Pinpoint the cell where the given text exists, returning its [X, Y] midpoint coordinate. 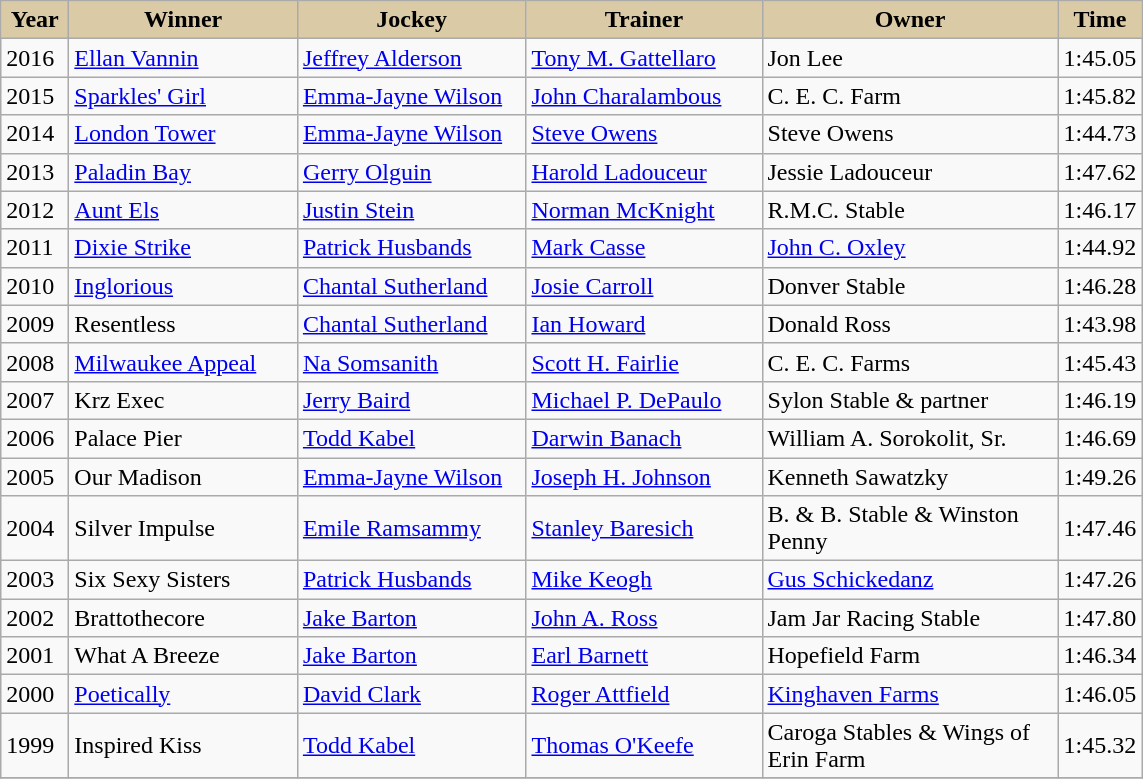
2010 [35, 286]
Kenneth Sawatzky [910, 477]
2013 [35, 172]
John A. Ross [644, 618]
2002 [35, 618]
1:46.34 [1100, 656]
1:46.28 [1100, 286]
Jeffrey Alderson [412, 58]
2009 [35, 324]
Donald Ross [910, 324]
Winner [184, 20]
1:47.26 [1100, 580]
1:47.62 [1100, 172]
1:47.46 [1100, 528]
1:44.92 [1100, 248]
Emile Ramsammy [412, 528]
Jam Jar Racing Stable [910, 618]
Silver Impulse [184, 528]
1999 [35, 746]
Year [35, 20]
2011 [35, 248]
Sylon Stable & partner [910, 400]
Six Sexy Sisters [184, 580]
2006 [35, 438]
C. E. C. Farms [910, 362]
2004 [35, 528]
Josie Carroll [644, 286]
1:45.82 [1100, 96]
Mark Casse [644, 248]
Norman McKnight [644, 210]
1:46.69 [1100, 438]
2008 [35, 362]
Time [1100, 20]
Palace Pier [184, 438]
1:46.17 [1100, 210]
Caroga Stables & Wings of Erin Farm [910, 746]
Inspired Kiss [184, 746]
2000 [35, 694]
William A. Sorokolit, Sr. [910, 438]
Jessie Ladouceur [910, 172]
R.M.C. Stable [910, 210]
Ellan Vannin [184, 58]
1:49.26 [1100, 477]
Justin Stein [412, 210]
2005 [35, 477]
Gerry Olguin [412, 172]
Jon Lee [910, 58]
2001 [35, 656]
Kinghaven Farms [910, 694]
1:47.80 [1100, 618]
Thomas O'Keefe [644, 746]
Earl Barnett [644, 656]
Roger Attfield [644, 694]
Milwaukee Appeal [184, 362]
Harold Ladouceur [644, 172]
2003 [35, 580]
C. E. C. Farm [910, 96]
2007 [35, 400]
Poetically [184, 694]
Gus Schickedanz [910, 580]
1:46.19 [1100, 400]
Mike Keogh [644, 580]
1:43.98 [1100, 324]
Scott H. Fairlie [644, 362]
2016 [35, 58]
1:46.05 [1100, 694]
Darwin Banach [644, 438]
Joseph H. Johnson [644, 477]
B. & B. Stable & Winston Penny [910, 528]
Tony M. Gattellaro [644, 58]
1:45.32 [1100, 746]
Dixie Strike [184, 248]
John C. Oxley [910, 248]
2015 [35, 96]
2012 [35, 210]
Aunt Els [184, 210]
Na Somsanith [412, 362]
Brattothecore [184, 618]
Trainer [644, 20]
Michael P. DePaulo [644, 400]
Jockey [412, 20]
Donver Stable [910, 286]
Sparkles' Girl [184, 96]
Jerry Baird [412, 400]
London Tower [184, 134]
1:45.43 [1100, 362]
Krz Exec [184, 400]
Owner [910, 20]
What A Breeze [184, 656]
David Clark [412, 694]
2014 [35, 134]
Paladin Bay [184, 172]
John Charalambous [644, 96]
Stanley Baresich [644, 528]
Inglorious [184, 286]
Our Madison [184, 477]
1:45.05 [1100, 58]
1:44.73 [1100, 134]
Hopefield Farm [910, 656]
Resentless [184, 324]
Ian Howard [644, 324]
